Search for the cell housing the specified text and yield its (X, Y) center coordinate. 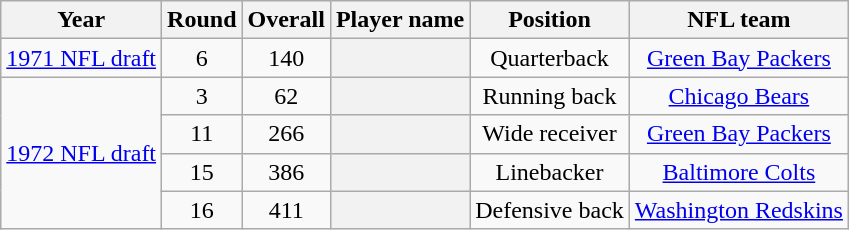
NFL team (738, 20)
Washington Redskins (738, 210)
11 (202, 134)
15 (202, 172)
16 (202, 210)
1971 NFL draft (82, 58)
386 (286, 172)
Overall (286, 20)
Baltimore Colts (738, 172)
Chicago Bears (738, 96)
266 (286, 134)
Round (202, 20)
140 (286, 58)
Position (550, 20)
6 (202, 58)
Year (82, 20)
1972 NFL draft (82, 153)
Linebacker (550, 172)
Wide receiver (550, 134)
Player name (400, 20)
411 (286, 210)
3 (202, 96)
Running back (550, 96)
Defensive back (550, 210)
Quarterback (550, 58)
62 (286, 96)
